Return the (X, Y) coordinate for the center point of the cell that contains the specified text.  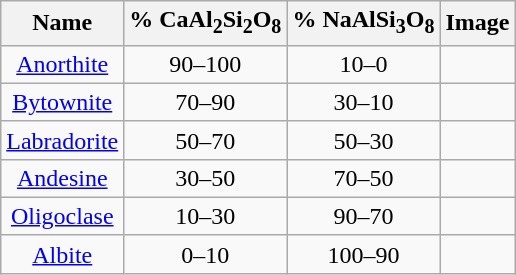
10–30 (206, 216)
50–30 (364, 140)
70–50 (364, 178)
% CaAl2Si2O8 (206, 23)
Anorthite (62, 64)
0–10 (206, 254)
Albite (62, 254)
90–100 (206, 64)
Image (478, 23)
30–50 (206, 178)
90–70 (364, 216)
10–0 (364, 64)
30–10 (364, 102)
Labradorite (62, 140)
Andesine (62, 178)
Bytownite (62, 102)
70–90 (206, 102)
Oligoclase (62, 216)
100–90 (364, 254)
% NaAlSi3O8 (364, 23)
Name (62, 23)
50–70 (206, 140)
